Find where the given text appears and provide that cell's center as (X, Y) coordinate. 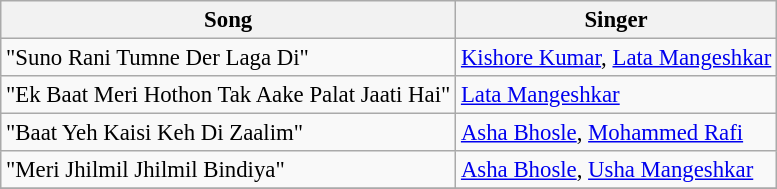
Singer (616, 20)
"Ek Baat Meri Hothon Tak Aake Palat Jaati Hai" (228, 95)
Asha Bhosle, Mohammed Rafi (616, 133)
"Baat Yeh Kaisi Keh Di Zaalim" (228, 133)
"Meri Jhilmil Jhilmil Bindiya" (228, 170)
Kishore Kumar, Lata Mangeshkar (616, 58)
Asha Bhosle, Usha Mangeshkar (616, 170)
"Suno Rani Tumne Der Laga Di" (228, 58)
Lata Mangeshkar (616, 95)
Song (228, 20)
